Pinpoint the cell where the given text exists, returning its (x, y) midpoint coordinate. 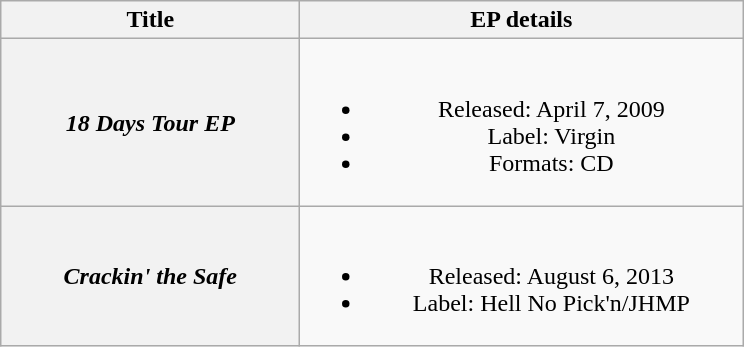
Crackin' the Safe (150, 276)
EP details (522, 20)
Released: August 6, 2013Label: Hell No Pick'n/JHMP (522, 276)
18 Days Tour EP (150, 122)
Title (150, 20)
Released: April 7, 2009Label: VirginFormats: CD (522, 122)
